From the cell containing the given text, extract its center point as [x, y] coordinate. 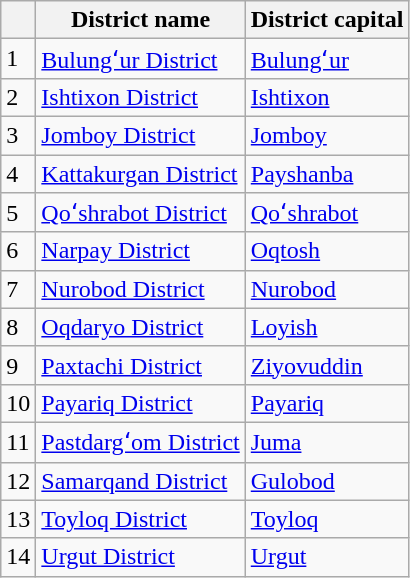
Bulungʻur [327, 59]
Nurobod [327, 289]
Bulungʻur District [140, 59]
7 [18, 289]
10 [18, 403]
4 [18, 173]
Ishtixon District [140, 97]
Oqtosh [327, 251]
12 [18, 481]
Payariq District [140, 403]
Urgut District [140, 557]
13 [18, 519]
Jomboy [327, 135]
Jomboy District [140, 135]
8 [18, 327]
Gulobod [327, 481]
Payariq [327, 403]
Paxtachi District [140, 365]
Juma [327, 442]
Qoʻshrabot District [140, 213]
11 [18, 442]
Nurobod District [140, 289]
Ishtixon [327, 97]
Payshanba [327, 173]
Urgut [327, 557]
5 [18, 213]
3 [18, 135]
Narpay District [140, 251]
District name [140, 20]
6 [18, 251]
Toyloq District [140, 519]
Loyish [327, 327]
Oqdaryo District [140, 327]
14 [18, 557]
2 [18, 97]
9 [18, 365]
Pastdargʻom District [140, 442]
Ziyovuddin [327, 365]
Samarqand District [140, 481]
Toyloq [327, 519]
District capital [327, 20]
Kattakurgan District [140, 173]
Qoʻshrabot [327, 213]
1 [18, 59]
